Return [x, y] of the center of cell containing provided text 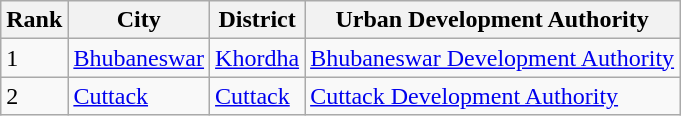
Urban Development Authority [492, 20]
Khordha [258, 58]
Cuttack Development Authority [492, 96]
Bhubaneswar [139, 58]
1 [34, 58]
Rank [34, 20]
2 [34, 96]
Bhubaneswar Development Authority [492, 58]
City [139, 20]
District [258, 20]
